Capture the cell that displays the provided text and extract its (X, Y) central coordinate. 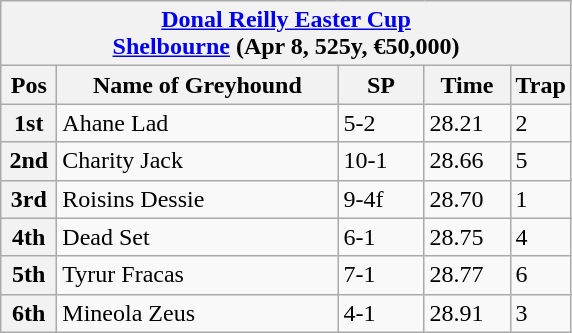
28.91 (467, 313)
Ahane Lad (198, 123)
Tyrur Fracas (198, 275)
6 (540, 275)
2nd (29, 161)
SP (381, 85)
1st (29, 123)
6-1 (381, 237)
Time (467, 85)
4-1 (381, 313)
Name of Greyhound (198, 85)
Mineola Zeus (198, 313)
Charity Jack (198, 161)
28.66 (467, 161)
5 (540, 161)
3 (540, 313)
28.21 (467, 123)
5-2 (381, 123)
28.75 (467, 237)
28.77 (467, 275)
7-1 (381, 275)
Donal Reilly Easter CupShelbourne (Apr 8, 525y, €50,000) (286, 34)
Roisins Dessie (198, 199)
4 (540, 237)
1 (540, 199)
2 (540, 123)
3rd (29, 199)
5th (29, 275)
10-1 (381, 161)
6th (29, 313)
9-4f (381, 199)
4th (29, 237)
Dead Set (198, 237)
Pos (29, 85)
Trap (540, 85)
28.70 (467, 199)
